Capture the cell that displays the provided text and extract its (x, y) central coordinate. 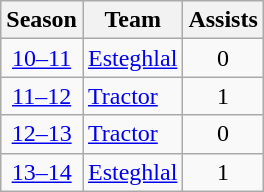
13–14 (42, 172)
Team (132, 20)
10–11 (42, 58)
Assists (223, 20)
Season (42, 20)
11–12 (42, 96)
12–13 (42, 134)
